Output the [x, y] coordinate of the center of the cell containing the given text.  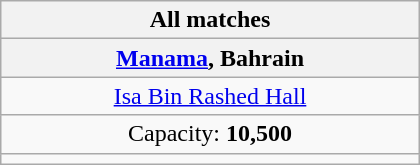
All matches [210, 20]
Capacity: 10,500 [210, 134]
Isa Bin Rashed Hall [210, 96]
Manama, Bahrain [210, 58]
